Return (x, y) of the center of cell containing provided text 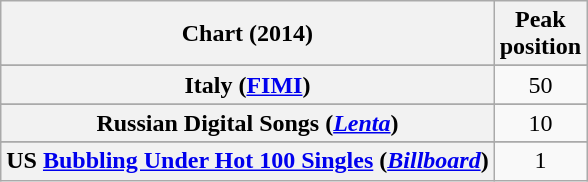
Italy (FIMI) (248, 85)
Peakposition (540, 34)
10 (540, 123)
Russian Digital Songs (Lenta) (248, 123)
1 (540, 161)
50 (540, 85)
US Bubbling Under Hot 100 Singles (Billboard) (248, 161)
Chart (2014) (248, 34)
